Find where the given text appears and provide that cell's center as [X, Y] coordinate. 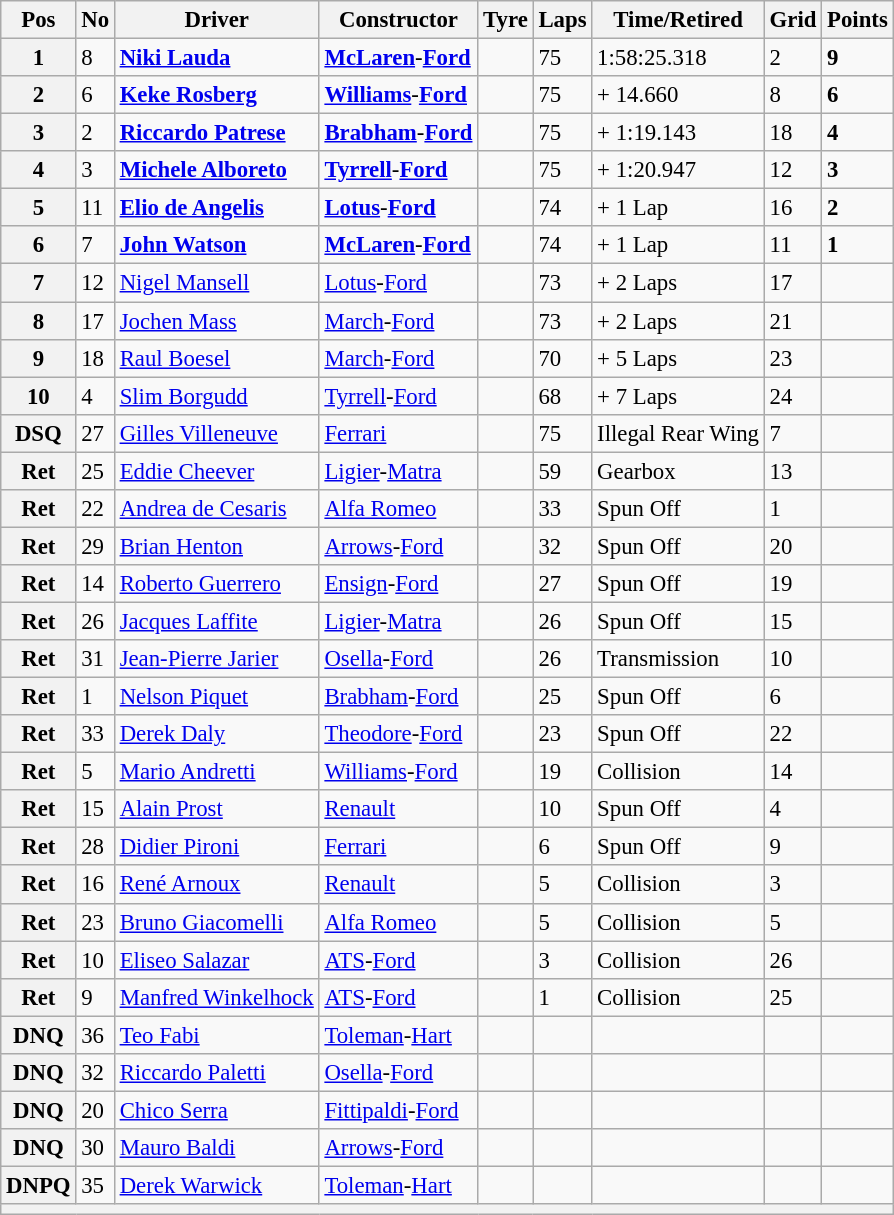
1:58:25.318 [678, 58]
13 [792, 471]
Riccardo Paletti [216, 1073]
29 [95, 546]
Gearbox [678, 471]
Derek Daly [216, 734]
Fittipaldi-Ford [398, 1110]
Slim Borgudd [216, 396]
Mauro Baldi [216, 1148]
Constructor [398, 20]
28 [95, 847]
Jochen Mass [216, 321]
Jean-Pierre Jarier [216, 659]
+ 1:19.143 [678, 133]
Grid [792, 20]
Laps [562, 20]
+ 7 Laps [678, 396]
Illegal Rear Wing [678, 433]
Bruno Giacomelli [216, 922]
DNPQ [38, 1185]
Brian Henton [216, 546]
Nelson Piquet [216, 697]
Alain Prost [216, 809]
36 [95, 1035]
31 [95, 659]
Mario Andretti [216, 772]
Manfred Winkelhock [216, 997]
Jacques Laffite [216, 621]
30 [95, 1148]
Tyre [506, 20]
John Watson [216, 245]
Roberto Guerrero [216, 584]
Eliseo Salazar [216, 960]
+ 14.660 [678, 95]
Andrea de Cesaris [216, 509]
Eddie Cheever [216, 471]
68 [562, 396]
Chico Serra [216, 1110]
+ 5 Laps [678, 358]
Elio de Angelis [216, 208]
Teo Fabi [216, 1035]
Keke Rosberg [216, 95]
24 [792, 396]
Michele Alboreto [216, 170]
Transmission [678, 659]
Gilles Villeneuve [216, 433]
+ 1:20.947 [678, 170]
Nigel Mansell [216, 283]
Ensign-Ford [398, 584]
Time/Retired [678, 20]
Derek Warwick [216, 1185]
DSQ [38, 433]
Didier Pironi [216, 847]
Driver [216, 20]
Riccardo Patrese [216, 133]
Theodore-Ford [398, 734]
59 [562, 471]
21 [792, 321]
35 [95, 1185]
Pos [38, 20]
70 [562, 358]
Niki Lauda [216, 58]
Points [858, 20]
No [95, 20]
René Arnoux [216, 885]
Raul Boesel [216, 358]
